Return the [x, y] coordinate for the center point of the cell that contains the specified text.  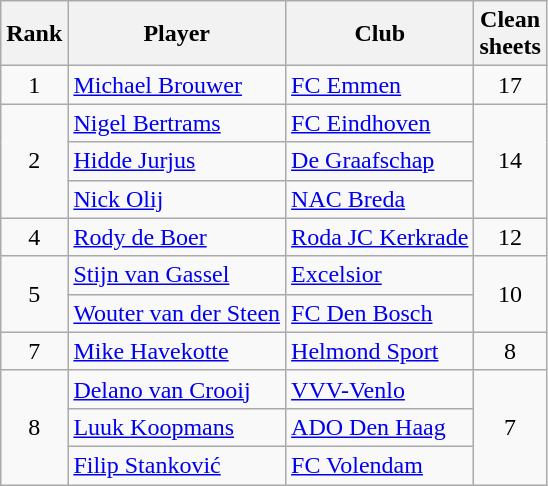
10 [510, 294]
Rank [34, 34]
Stijn van Gassel [177, 275]
Mike Havekotte [177, 351]
FC Den Bosch [380, 313]
Filip Stanković [177, 465]
FC Volendam [380, 465]
Nigel Bertrams [177, 123]
Excelsior [380, 275]
Nick Olij [177, 199]
Cleansheets [510, 34]
ADO Den Haag [380, 427]
4 [34, 237]
12 [510, 237]
Player [177, 34]
FC Eindhoven [380, 123]
FC Emmen [380, 85]
1 [34, 85]
Delano van Crooij [177, 389]
VVV-Venlo [380, 389]
Hidde Jurjus [177, 161]
17 [510, 85]
Helmond Sport [380, 351]
Roda JC Kerkrade [380, 237]
De Graafschap [380, 161]
Rody de Boer [177, 237]
14 [510, 161]
NAC Breda [380, 199]
2 [34, 161]
Club [380, 34]
5 [34, 294]
Wouter van der Steen [177, 313]
Michael Brouwer [177, 85]
Luuk Koopmans [177, 427]
